Return [X, Y] of the center of cell containing provided text 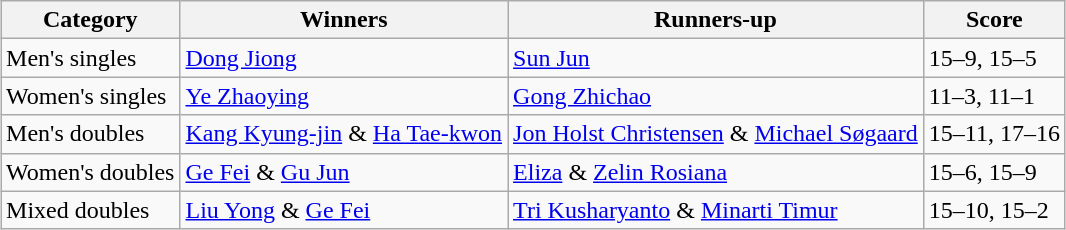
Dong Jiong [344, 58]
Eliza & Zelin Rosiana [716, 172]
15–10, 15–2 [994, 210]
Winners [344, 20]
Women's singles [90, 96]
Score [994, 20]
Men's singles [90, 58]
Kang Kyung-jin & Ha Tae-kwon [344, 134]
Liu Yong & Ge Fei [344, 210]
Runners-up [716, 20]
Jon Holst Christensen & Michael Søgaard [716, 134]
Ye Zhaoying [344, 96]
Category [90, 20]
11–3, 11–1 [994, 96]
Tri Kusharyanto & Minarti Timur [716, 210]
Men's doubles [90, 134]
Mixed doubles [90, 210]
Women's doubles [90, 172]
15–11, 17–16 [994, 134]
15–6, 15–9 [994, 172]
Ge Fei & Gu Jun [344, 172]
Gong Zhichao [716, 96]
15–9, 15–5 [994, 58]
Sun Jun [716, 58]
